Search for the cell housing the specified text and yield its [x, y] center coordinate. 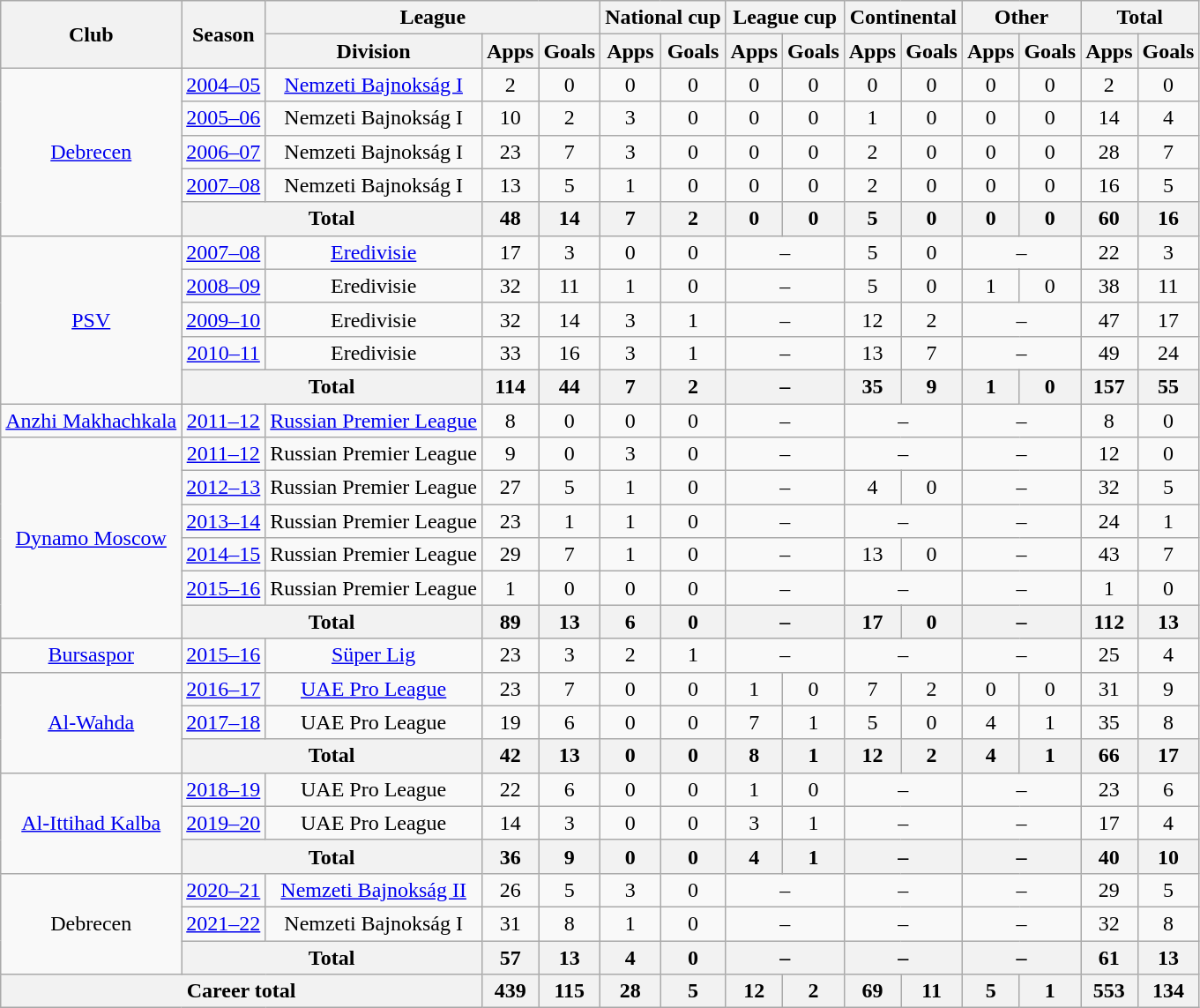
Division [374, 51]
2018–19 [224, 789]
48 [510, 219]
Career total [242, 991]
2019–20 [224, 823]
43 [1109, 555]
Anzhi Makhachkala [92, 421]
27 [510, 488]
Dynamo Moscow [92, 538]
49 [1109, 353]
National cup [663, 18]
36 [510, 856]
2016–17 [224, 689]
Season [224, 34]
2006–07 [224, 152]
38 [1109, 286]
60 [1109, 219]
19 [510, 722]
Continental [903, 18]
115 [570, 991]
33 [510, 353]
2004–05 [224, 85]
112 [1109, 622]
134 [1168, 991]
25 [1109, 655]
2005–06 [224, 118]
89 [510, 622]
66 [1109, 756]
2014–15 [224, 555]
League cup [785, 18]
2017–18 [224, 722]
44 [570, 386]
Other [1021, 18]
47 [1109, 319]
Bursaspor [92, 655]
2010–11 [224, 353]
114 [510, 386]
2020–21 [224, 890]
69 [872, 991]
40 [1109, 856]
42 [510, 756]
157 [1109, 386]
Club [92, 34]
2021–22 [224, 923]
Al-Ittihad Kalba [92, 823]
Süper Lig [374, 655]
26 [510, 890]
League [433, 18]
439 [510, 991]
Al-Wahda [92, 722]
PSV [92, 319]
61 [1109, 957]
Nemzeti Bajnokság II [374, 890]
2009–10 [224, 319]
2012–13 [224, 488]
2013–14 [224, 521]
55 [1168, 386]
57 [510, 957]
553 [1109, 991]
2008–09 [224, 286]
